Provide the [x, y] coordinate of the cell's center where the given text is located.  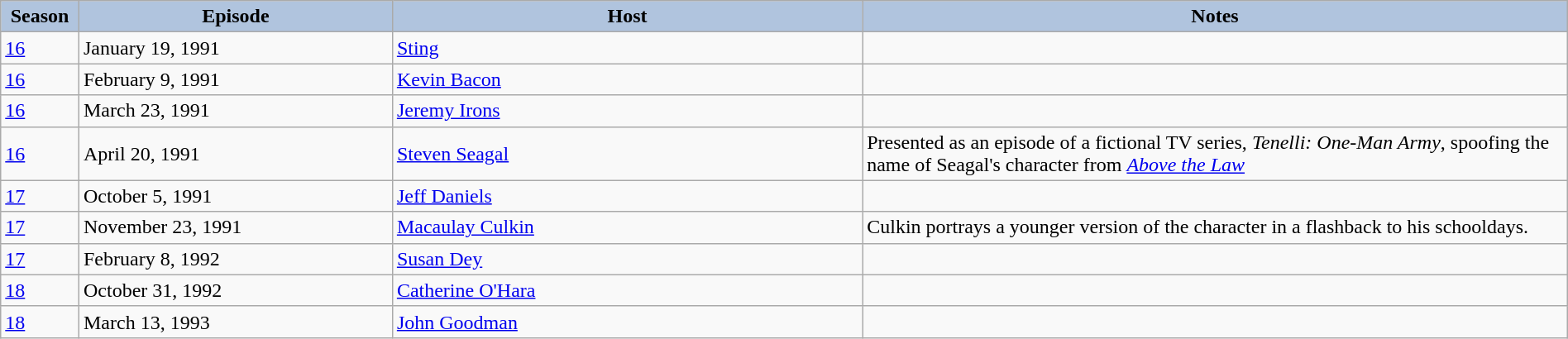
March 23, 1991 [235, 111]
Host [627, 17]
March 13, 1993 [235, 322]
Susan Dey [627, 259]
Kevin Bacon [627, 79]
Presented as an episode of a fictional TV series, Tenelli: One-Man Army, spoofing the name of Seagal's character from Above the Law [1216, 154]
October 5, 1991 [235, 196]
Season [40, 17]
February 8, 1992 [235, 259]
January 19, 1991 [235, 48]
Sting [627, 48]
Culkin portrays a younger version of the character in a flashback to his schooldays. [1216, 227]
February 9, 1991 [235, 79]
Catherine O'Hara [627, 290]
Jeff Daniels [627, 196]
Jeremy Irons [627, 111]
Macaulay Culkin [627, 227]
John Goodman [627, 322]
Episode [235, 17]
Notes [1216, 17]
November 23, 1991 [235, 227]
October 31, 1992 [235, 290]
Steven Seagal [627, 154]
April 20, 1991 [235, 154]
